Identify which cell holds the provided text, then report its [X, Y] central coordinate. 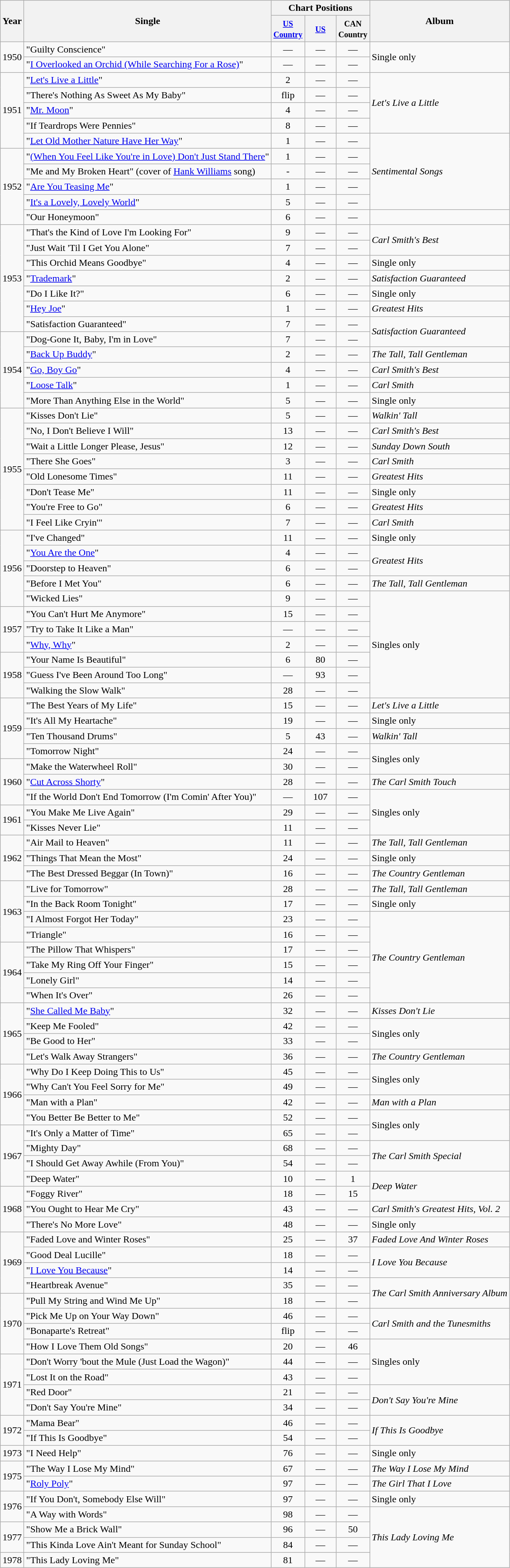
"This Kinda Love Ain't Meant for Sunday School" [148, 1545]
1963 [12, 911]
33 [288, 1041]
"Keep Me Fooled" [148, 1026]
"Mama Bear" [148, 1423]
"Dog-Gone It, Baby, I'm in Love" [148, 339]
"Pull My String and Wind Me Up" [148, 1301]
"Things That Mean the Most" [148, 858]
"Just Wait 'Til I Get You Alone" [148, 248]
"Why Do I Keep Doing This to Us" [148, 1072]
67 [288, 1469]
1955 [12, 469]
"Don't Say You're Mine" [148, 1407]
"The Best Dressed Beggar (In Town)" [148, 873]
Sunday Down South [440, 446]
1961 [12, 820]
Faded Love And Winter Roses [440, 1240]
US [320, 29]
"Deep Water" [148, 1178]
"Old Lonesome Times" [148, 477]
"Let's Walk Away Strangers" [148, 1056]
"Don't Tease Me" [148, 492]
"Back Up Buddy" [148, 354]
"Before I Met You" [148, 583]
"Kisses Don't Lie" [148, 415]
"Take My Ring Off Your Finger" [148, 965]
37 [353, 1240]
"Tomorrow Night" [148, 751]
84 [288, 1545]
"Roly Poly" [148, 1484]
12 [288, 446]
13 [288, 431]
"Air Mail to Heaven" [148, 843]
"Try to Take It Like a Man" [148, 629]
Year [12, 21]
"Are You Teasing Me" [148, 186]
"Bonaparte's Retreat" [148, 1331]
"Lonely Girl" [148, 980]
1951 [12, 110]
8 [288, 125]
36 [288, 1056]
65 [288, 1133]
1952 [12, 186]
44 [288, 1362]
"Hey Joe" [148, 309]
"Foggy River" [148, 1194]
Deep Water [440, 1186]
3 [288, 461]
96 [288, 1530]
"You Are the One" [148, 553]
1973 [12, 1453]
"Guess I've Been Around Too Long" [148, 675]
19 [288, 721]
"I Feel Like Cryin'" [148, 522]
1964 [12, 973]
"When It's Over" [148, 995]
1969 [12, 1262]
CAN Country [353, 29]
26 [288, 995]
"(When You Feel Like You're in Love) Don't Just Stand There" [148, 156]
49 [288, 1087]
"There She Goes" [148, 461]
"Guilty Conscience" [148, 49]
1956 [12, 568]
"Your Name Is Beautiful" [148, 660]
1978 [12, 1560]
"It's All My Heartache" [148, 721]
1976 [12, 1507]
29 [288, 812]
"I've Changed" [148, 538]
1965 [12, 1034]
"Wait a Little Longer Please, Jesus" [148, 446]
"A Way with Words" [148, 1514]
50 [353, 1530]
"I Need Help" [148, 1453]
"Make the Waterwheel Roll" [148, 767]
"I Love You Because" [148, 1270]
"This Lady Loving Me" [148, 1560]
This Lady Loving Me [440, 1537]
"There's No More Love" [148, 1224]
"Me and My Broken Heart" (cover of Hank Williams song) [148, 171]
"Trademark" [148, 278]
"Man with a Plan" [148, 1102]
Single [148, 21]
"The Pillow That Whispers" [148, 950]
"Our Honeymoon" [148, 217]
48 [288, 1224]
1975 [12, 1476]
1950 [12, 57]
"Satisfaction Guaranteed" [148, 324]
"Why, Why" [148, 644]
1967 [12, 1155]
The Carl Smith Anniversary Album [440, 1293]
52 [288, 1117]
"Doorstep to Heaven" [148, 568]
The Girl That I Love [440, 1484]
"Don't Worry 'bout the Mule (Just Load the Wagon)" [148, 1362]
"If Teardrops Were Pennies" [148, 125]
20 [288, 1346]
1970 [12, 1323]
"Ten Thousand Drums" [148, 736]
Carl Smith's Greatest Hits, Vol. 2 [440, 1209]
"There's Nothing As Sweet As My Baby" [148, 95]
35 [288, 1285]
"Mighty Day" [148, 1148]
93 [320, 675]
1968 [12, 1209]
"No, I Don't Believe I Will" [148, 431]
1957 [12, 629]
"Lost It on the Road" [148, 1377]
1954 [12, 370]
Man with a Plan [440, 1102]
"I Should Get Away Awhile (From You)" [148, 1163]
"She Called Me Baby" [148, 1011]
"Why Can't You Feel Sorry for Me" [148, 1087]
If This Is Goodbye [440, 1430]
"If You Don't, Somebody Else Will" [148, 1499]
"Wicked Lies" [148, 599]
US Country [288, 29]
25 [288, 1240]
21 [288, 1392]
"More Than Anything Else in the World" [148, 400]
"Show Me a Brick Wall" [148, 1530]
107 [320, 797]
"Loose Talk" [148, 385]
Don't Say You're Mine [440, 1400]
"You Better Be Better to Me" [148, 1117]
"Do I Like It?" [148, 293]
1972 [12, 1430]
"It's Only a Matter of Time" [148, 1133]
30 [288, 767]
The Carl Smith Special [440, 1155]
"The Best Years of My Life" [148, 706]
10 [288, 1178]
"Pick Me Up on Your Way Down" [148, 1316]
"Let's Live a Little" [148, 80]
Sentimental Songs [440, 171]
32 [288, 1011]
1962 [12, 858]
"Faded Love and Winter Roses" [148, 1240]
"Live for Tomorrow" [148, 888]
"Mr. Moon" [148, 110]
Kisses Don't Lie [440, 1011]
1959 [12, 728]
80 [320, 660]
"You Make Me Live Again" [148, 812]
"Go, Boy Go" [148, 370]
Chart Positions [320, 8]
68 [288, 1148]
"Heartbreak Avenue" [148, 1285]
76 [288, 1453]
81 [288, 1560]
45 [288, 1072]
"How I Love Them Old Songs" [148, 1346]
"I Overlooked an Orchid (While Searching For a Rose)" [148, 65]
1958 [12, 675]
I Love You Because [440, 1262]
"I Almost Forgot Her Today" [148, 919]
"Good Deal Lucille" [148, 1255]
1977 [12, 1537]
"Cut Across Shorty" [148, 782]
"Triangle" [148, 935]
1966 [12, 1095]
"You Ought to Hear Me Cry" [148, 1209]
98 [288, 1514]
"Let Old Mother Nature Have Her Way" [148, 141]
- [288, 171]
The Carl Smith Touch [440, 782]
"Be Good to Her" [148, 1041]
"If This Is Goodbye" [148, 1438]
34 [288, 1407]
"Kisses Never Lie" [148, 827]
"Red Door" [148, 1392]
1971 [12, 1384]
"Walking the Slow Walk" [148, 690]
23 [288, 919]
Album [440, 21]
"This Orchid Means Goodbye" [148, 263]
"You're Free to Go" [148, 507]
The Way I Lose My Mind [440, 1469]
"It's a Lovely, Lovely World" [148, 202]
1953 [12, 278]
"You Can't Hurt Me Anymore" [148, 614]
"That's the Kind of Love I'm Looking For" [148, 233]
1960 [12, 782]
Carl Smith and the Tunesmiths [440, 1323]
"In the Back Room Tonight" [148, 904]
"If the World Don't End Tomorrow (I'm Comin' After You)" [148, 797]
"The Way I Lose My Mind" [148, 1469]
